Output the (X, Y) coordinate of the center of the cell containing the given text.  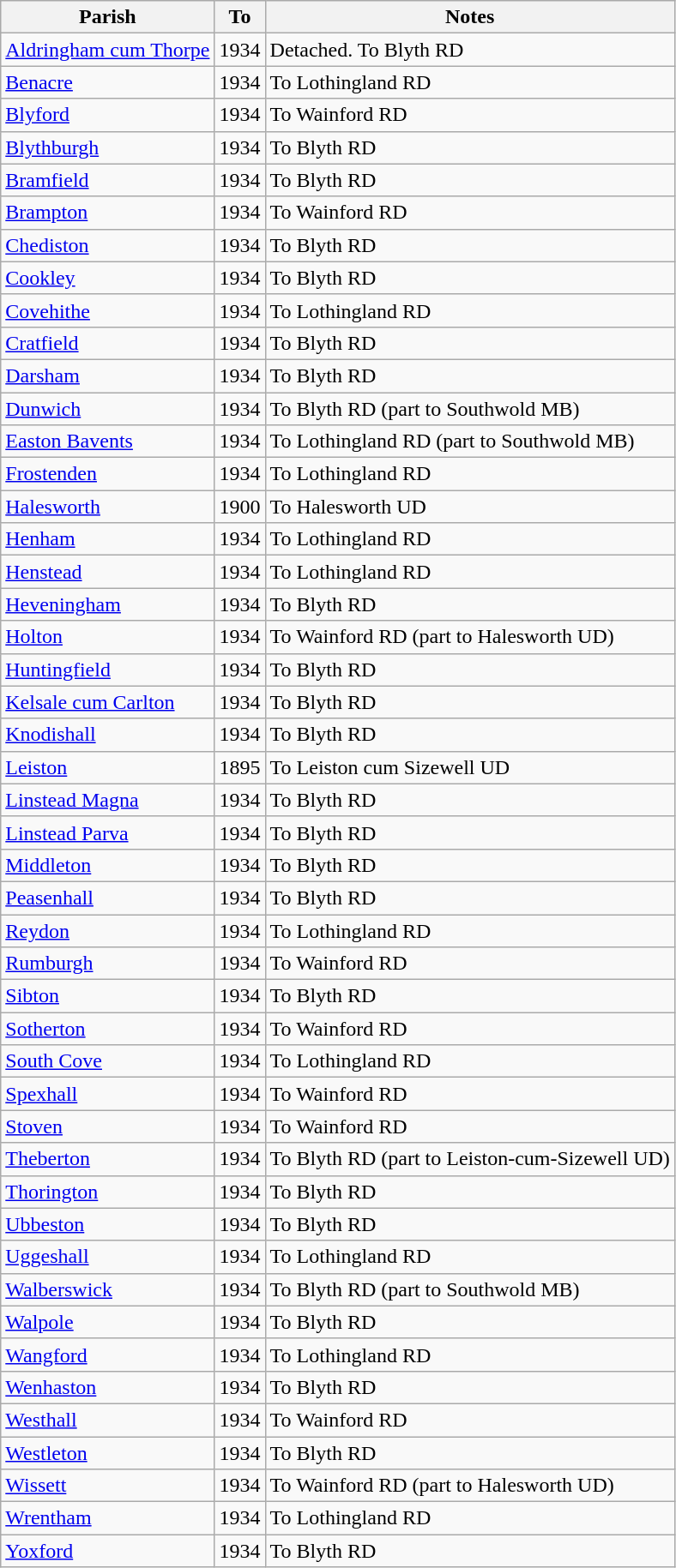
Walpole (108, 1322)
Knodishall (108, 735)
To (240, 17)
Thorington (108, 1192)
Aldringham cum Thorpe (108, 50)
Frostenden (108, 474)
Linstead Parva (108, 832)
Brampton (108, 213)
Easton Bavents (108, 442)
Wissett (108, 1486)
1900 (240, 507)
Dunwich (108, 409)
Huntingfield (108, 670)
Benacre (108, 82)
Bramfield (108, 180)
Linstead Magna (108, 800)
Sibton (108, 996)
Rumburgh (108, 964)
Detached. To Blyth RD (470, 50)
Henham (108, 539)
To Leiston cum Sizewell UD (470, 767)
Wrentham (108, 1518)
Blythburgh (108, 147)
Darsham (108, 375)
Cookley (108, 278)
Blyford (108, 115)
Kelsale cum Carlton (108, 702)
Ubbeston (108, 1224)
Walberswick (108, 1289)
To Lothingland RD (part to Southwold MB) (470, 442)
Heveningham (108, 604)
Westhall (108, 1420)
Henstead (108, 572)
To Blyth RD (part to Leiston-cum-Sizewell UD) (470, 1159)
1895 (240, 767)
Sotherton (108, 1029)
Reydon (108, 930)
Uggeshall (108, 1257)
Holton (108, 637)
Wenhaston (108, 1387)
Middleton (108, 865)
Spexhall (108, 1094)
Westleton (108, 1453)
To Halesworth UD (470, 507)
Yoxford (108, 1551)
Wangford (108, 1355)
Peasenhall (108, 898)
Leiston (108, 767)
Chediston (108, 245)
Theberton (108, 1159)
Covehithe (108, 310)
Stoven (108, 1126)
Notes (470, 17)
Halesworth (108, 507)
Cratfield (108, 343)
Parish (108, 17)
South Cove (108, 1061)
